Return [X, Y] of the center of cell containing provided text 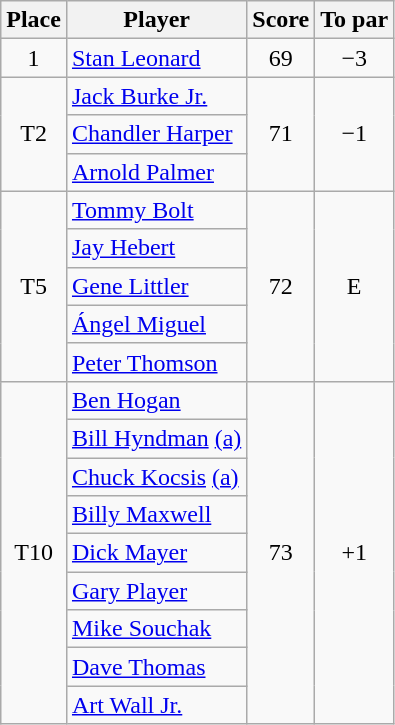
Peter Thomson [156, 362]
Ben Hogan [156, 400]
Mike Souchak [156, 629]
Art Wall Jr. [156, 705]
1 [34, 58]
Gene Littler [156, 286]
73 [281, 552]
E [354, 286]
Chuck Kocsis (a) [156, 477]
Player [156, 20]
−3 [354, 58]
Arnold Palmer [156, 172]
To par [354, 20]
Chandler Harper [156, 134]
Dick Mayer [156, 553]
−1 [354, 134]
Stan Leonard [156, 58]
+1 [354, 552]
Bill Hyndman (a) [156, 438]
Jack Burke Jr. [156, 96]
Tommy Bolt [156, 210]
Place [34, 20]
T5 [34, 286]
Dave Thomas [156, 667]
Ángel Miguel [156, 324]
T10 [34, 552]
T2 [34, 134]
Billy Maxwell [156, 515]
Gary Player [156, 591]
Score [281, 20]
69 [281, 58]
Jay Hebert [156, 248]
71 [281, 134]
72 [281, 286]
